Pinpoint the cell where the given text exists, returning its (X, Y) midpoint coordinate. 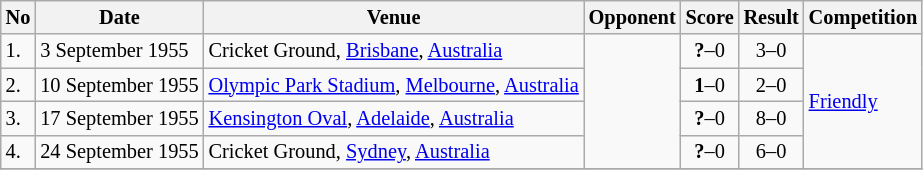
3 September 1955 (119, 51)
1. (18, 51)
2. (18, 85)
8–0 (772, 118)
Cricket Ground, Brisbane, Australia (394, 51)
24 September 1955 (119, 152)
No (18, 17)
2–0 (772, 85)
3–0 (772, 51)
Result (772, 17)
10 September 1955 (119, 85)
3. (18, 118)
Date (119, 17)
17 September 1955 (119, 118)
Opponent (632, 17)
6–0 (772, 152)
Score (710, 17)
4. (18, 152)
Friendly (863, 102)
Venue (394, 17)
Kensington Oval, Adelaide, Australia (394, 118)
1–0 (710, 85)
Olympic Park Stadium, Melbourne, Australia (394, 85)
Cricket Ground, Sydney, Australia (394, 152)
Competition (863, 17)
